Identify which cell holds the provided text, then report its (x, y) central coordinate. 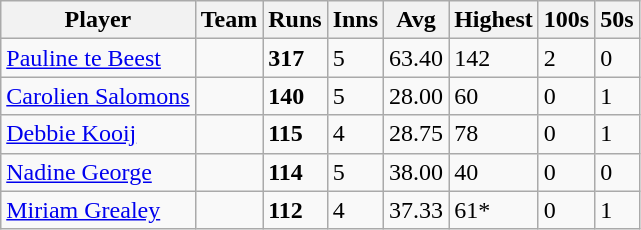
38.00 (416, 172)
Team (229, 20)
140 (295, 96)
50s (617, 20)
100s (566, 20)
Inns (355, 20)
Runs (295, 20)
78 (494, 134)
63.40 (416, 58)
60 (494, 96)
Carolien Salomons (98, 96)
Debbie Kooij (98, 134)
2 (566, 58)
28.00 (416, 96)
Pauline te Beest (98, 58)
112 (295, 210)
Player (98, 20)
Miriam Grealey (98, 210)
28.75 (416, 134)
114 (295, 172)
37.33 (416, 210)
142 (494, 58)
61* (494, 210)
Highest (494, 20)
40 (494, 172)
115 (295, 134)
Avg (416, 20)
317 (295, 58)
Nadine George (98, 172)
